From the cell containing the given text, extract its center point as (X, Y) coordinate. 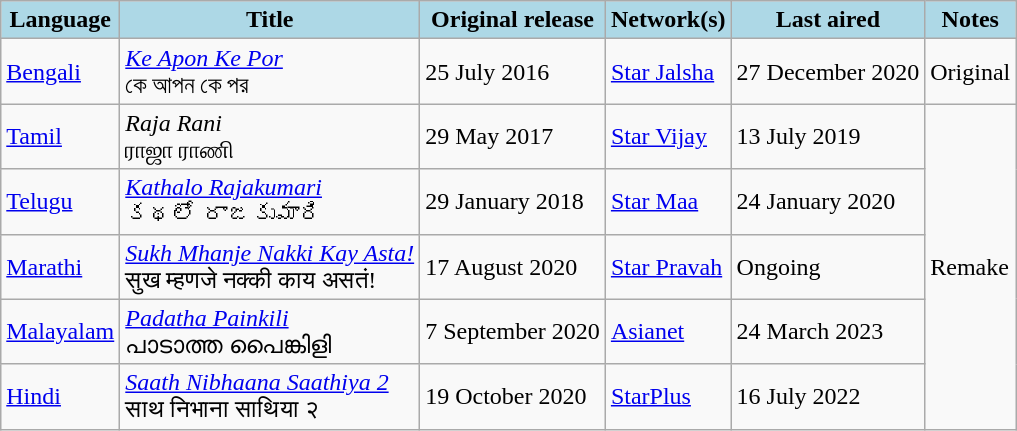
Network(s) (668, 20)
Kathalo Rajakumari కథలో రాజకుమారి (270, 202)
24 January 2020 (828, 202)
Last aired (828, 20)
Saath Nibhaana Saathiya 2 साथ निभाना साथिया २ (270, 396)
Remake (970, 266)
Asianet (668, 332)
29 May 2017 (513, 136)
Original release (513, 20)
Title (270, 20)
25 July 2016 (513, 72)
Notes (970, 20)
Ke Apon Ke Por কে আপন কে পর (270, 72)
19 October 2020 (513, 396)
Tamil (60, 136)
Malayalam (60, 332)
Star Maa (668, 202)
24 March 2023 (828, 332)
Raja Rani ராஜா ராணி (270, 136)
Ongoing (828, 266)
16 July 2022 (828, 396)
StarPlus (668, 396)
27 December 2020 (828, 72)
Star Vijay (668, 136)
Padatha Painkili പാടാത്ത പൈങ്കിളി (270, 332)
Star Pravah (668, 266)
Sukh Mhanje Nakki Kay Asta! सुख म्हणजे नक्की काय असतं! (270, 266)
7 September 2020 (513, 332)
13 July 2019 (828, 136)
Telugu (60, 202)
Original (970, 72)
17 August 2020 (513, 266)
Star Jalsha (668, 72)
Language (60, 20)
Hindi (60, 396)
Marathi (60, 266)
29 January 2018 (513, 202)
Bengali (60, 72)
